Return (x, y) of the center of cell containing provided text 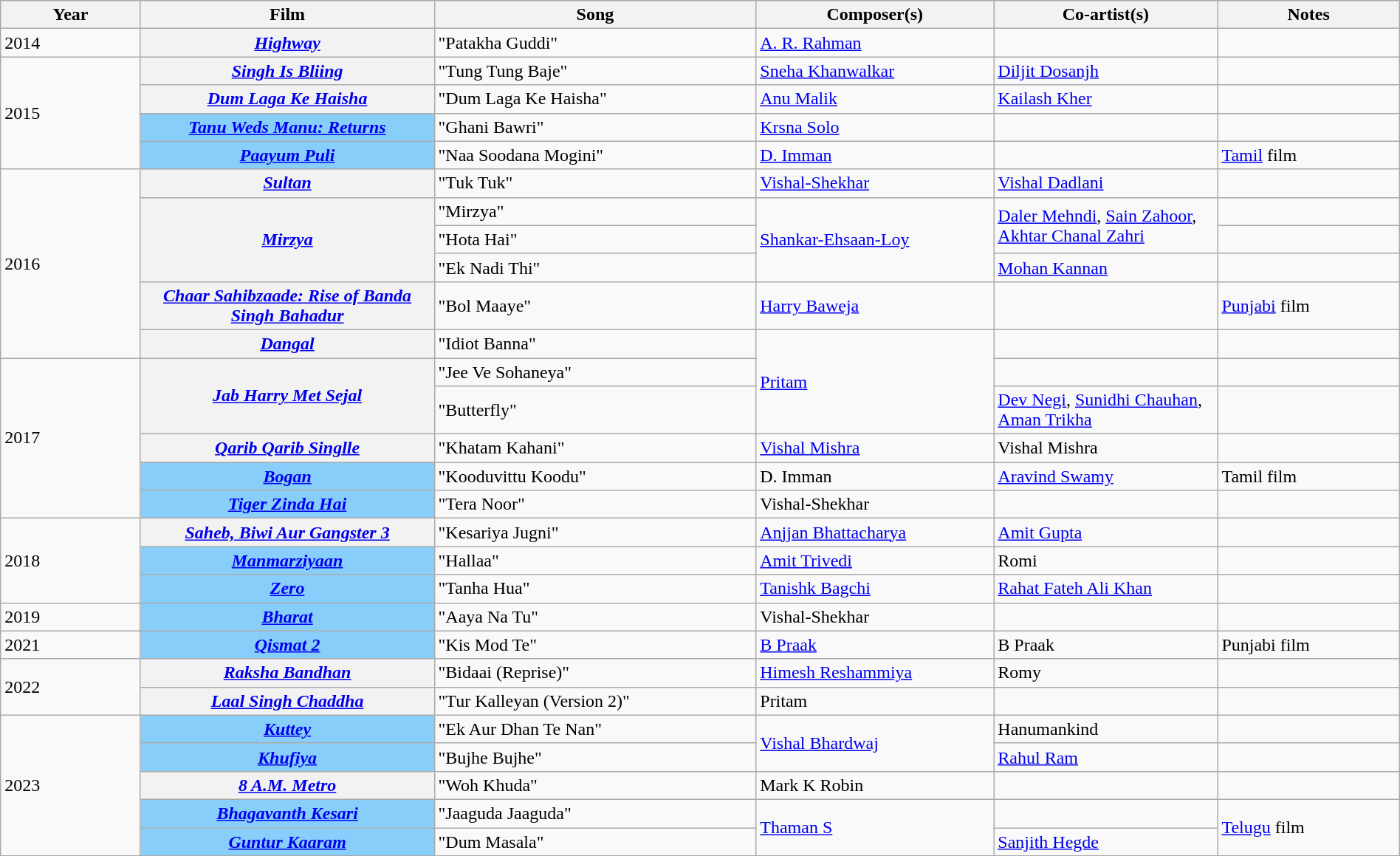
"Ek Nadi Thi" (595, 267)
2023 (71, 785)
Chaar Sahibzaade: Rise of Banda Singh Bahadur (287, 306)
Sanjith Hegde (1106, 841)
"Kooduvittu Koodu" (595, 476)
Anu Malik (875, 99)
Sneha Khanwalkar (875, 71)
"Ek Aur Dhan Te Nan" (595, 729)
Guntur Kaaram (287, 841)
Vishal Dadlani (1106, 183)
"Hallaa" (595, 561)
Krsna Solo (875, 127)
Kailash Kher (1106, 99)
"Tuk Tuk" (595, 183)
"Khatam Kahani" (595, 448)
Thaman S (875, 827)
Daler Mehndi, Sain Zahoor, Akhtar Chanal Zahri (1106, 225)
"Mirzya" (595, 211)
Film (287, 15)
Amit Trivedi (875, 561)
Dev Negi, Sunidhi Chauhan, Aman Trikha (1106, 411)
"Dum Masala" (595, 841)
Manmarziyaan (287, 561)
Mohan Kannan (1106, 267)
Amit Gupta (1106, 533)
"Tung Tung Baje" (595, 71)
Hanumankind (1106, 729)
"Patakha Guddi" (595, 43)
2017 (71, 437)
2018 (71, 561)
"Idiot Banna" (595, 343)
Vishal Bhardwaj (875, 743)
Year (71, 15)
"Kesariya Jugni" (595, 533)
Kuttey (287, 729)
Raksha Bandhan (287, 673)
Bharat (287, 617)
Shankar-Ehsaan-Loy (875, 239)
A. R. Rahman (875, 43)
Jab Harry Met Sejal (287, 396)
"Jee Ve Sohaneya" (595, 371)
Co-artist(s) (1106, 15)
Laal Singh Chaddha (287, 701)
"Butterfly" (595, 411)
"Hota Hai" (595, 239)
Song (595, 15)
Zero (287, 589)
Mirzya (287, 239)
Khufiya (287, 757)
"Tera Noor" (595, 504)
Aravind Swamy (1106, 476)
Highway (287, 43)
2022 (71, 687)
"Ghani Bawri" (595, 127)
"Naa Soodana Mogini" (595, 155)
Telugu film (1308, 827)
2014 (71, 43)
Himesh Reshammiya (875, 673)
Paayum Puli (287, 155)
"Jaaguda Jaaguda" (595, 813)
Composer(s) (875, 15)
Notes (1308, 15)
Tanu Weds Manu: Returns (287, 127)
Romy (1106, 673)
Dum Laga Ke Haisha (287, 99)
2021 (71, 645)
2016 (71, 263)
Singh Is Bliing (287, 71)
Bhagavanth Kesari (287, 813)
"Woh Khuda" (595, 785)
Tanishk Bagchi (875, 589)
Sultan (287, 183)
"Tanha Hua" (595, 589)
Bogan (287, 476)
Qismat 2 (287, 645)
"Bol Maaye" (595, 306)
Anjjan Bhattacharya (875, 533)
"Bujhe Bujhe" (595, 757)
"Dum Laga Ke Haisha" (595, 99)
"Kis Mod Te" (595, 645)
Saheb, Biwi Aur Gangster 3 (287, 533)
Qarib Qarib Singlle (287, 448)
Rahat Fateh Ali Khan (1106, 589)
Dangal (287, 343)
"Tur Kalleyan (Version 2)" (595, 701)
Harry Baweja (875, 306)
Mark K Robin (875, 785)
Rahul Ram (1106, 757)
Diljit Dosanjh (1106, 71)
Tiger Zinda Hai (287, 504)
2015 (71, 113)
"Aaya Na Tu" (595, 617)
8 A.M. Metro (287, 785)
"Bidaai (Reprise)" (595, 673)
Romi (1106, 561)
2019 (71, 617)
